Output the (X, Y) coordinate of the center of the cell containing the given text.  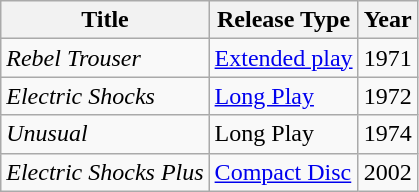
Extended play (284, 58)
Title (105, 20)
Compact Disc (284, 172)
Unusual (105, 134)
Year (388, 20)
Release Type (284, 20)
Electric Shocks Plus (105, 172)
Electric Shocks (105, 96)
1972 (388, 96)
2002 (388, 172)
Rebel Trouser (105, 58)
1971 (388, 58)
1974 (388, 134)
